Return (x, y) of the center of cell containing provided text 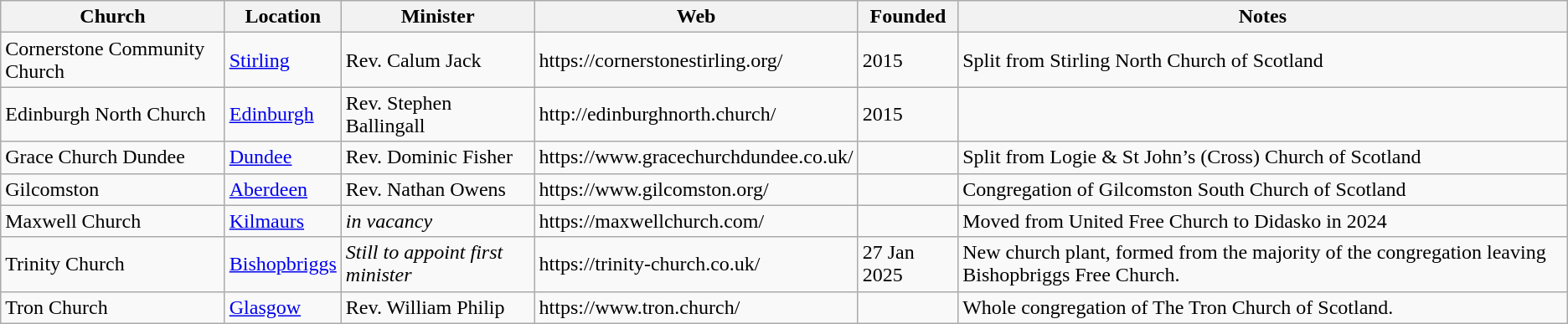
Aberdeen (283, 189)
https://maxwellchurch.com/ (696, 221)
Rev. Nathan Owens (437, 189)
27 Jan 2025 (908, 265)
Split from Stirling North Church of Scotland (1263, 60)
Web (696, 17)
in vacancy (437, 221)
Stirling (283, 60)
Tron Church (112, 307)
Minister (437, 17)
Rev. William Philip (437, 307)
Split from Logie & St John’s (Cross) Church of Scotland (1263, 157)
Rev. Calum Jack (437, 60)
Edinburgh North Church (112, 114)
Location (283, 17)
Whole congregation of The Tron Church of Scotland. (1263, 307)
Kilmaurs (283, 221)
http://edinburghnorth.church/ (696, 114)
Grace Church Dundee (112, 157)
Rev. Stephen Ballingall (437, 114)
https://trinity-church.co.uk/ (696, 265)
Dundee (283, 157)
https://www.tron.church/ (696, 307)
Trinity Church (112, 265)
Notes (1263, 17)
Edinburgh (283, 114)
New church plant, formed from the majority of the congregation leaving Bishopbriggs Free Church. (1263, 265)
Gilcomston (112, 189)
Glasgow (283, 307)
Bishopbriggs (283, 265)
Founded (908, 17)
Congregation of Gilcomston South Church of Scotland (1263, 189)
Moved from United Free Church to Didasko in 2024 (1263, 221)
https://www.gracechurchdundee.co.uk/ (696, 157)
Still to appoint first minister (437, 265)
Cornerstone Community Church (112, 60)
Rev. Dominic Fisher (437, 157)
Church (112, 17)
https://www.gilcomston.org/ (696, 189)
Maxwell Church (112, 221)
https://cornerstonestirling.org/ (696, 60)
